Capture the cell that displays the provided text and extract its (x, y) central coordinate. 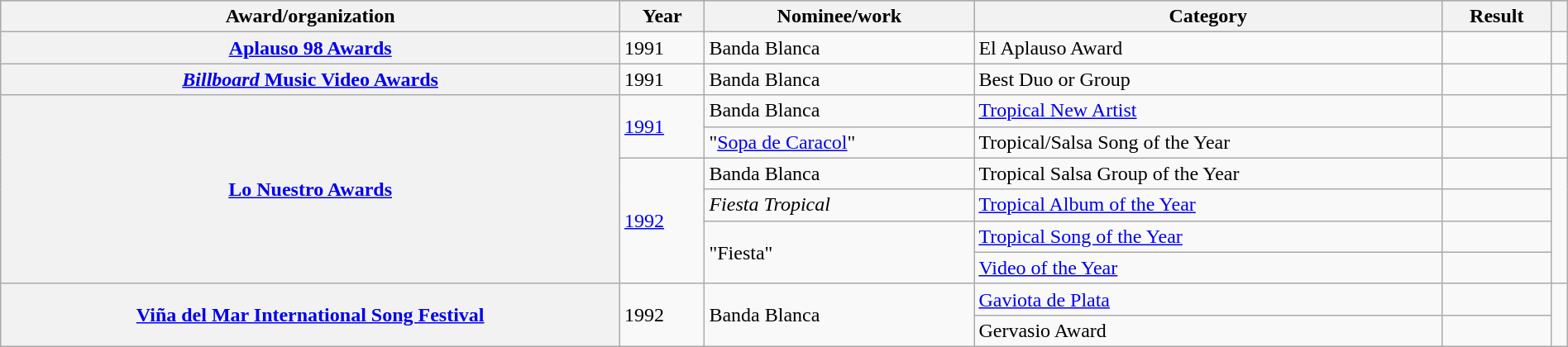
Result (1497, 17)
Tropical/Salsa Song of the Year (1208, 142)
Tropical Song of the Year (1208, 236)
Award/organization (311, 17)
Lo Nuestro Awards (311, 189)
"Sopa de Caracol" (839, 142)
Fiesta Tropical (839, 205)
Tropical Salsa Group of the Year (1208, 173)
Tropical New Artist (1208, 111)
Best Duo or Group (1208, 79)
Aplauso 98 Awards (311, 48)
Year (662, 17)
Tropical Album of the Year (1208, 205)
Billboard Music Video Awards (311, 79)
Video of the Year (1208, 268)
Gaviota de Plata (1208, 299)
Nominee/work (839, 17)
"Fiesta" (839, 252)
El Aplauso Award (1208, 48)
Category (1208, 17)
Viña del Mar International Song Festival (311, 315)
Gervasio Award (1208, 330)
